Determine the [X, Y] coordinate at the center of the cell enclosing the given text.  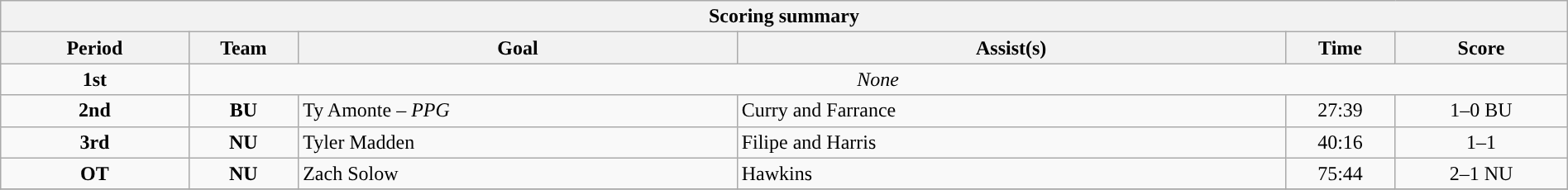
2nd [94, 111]
Assist(s) [1011, 48]
Score [1481, 48]
Hawkins [1011, 173]
75:44 [1340, 173]
2–1 NU [1481, 173]
1–0 BU [1481, 111]
Period [94, 48]
Tyler Madden [518, 142]
Scoring summary [784, 17]
40:16 [1340, 142]
1–1 [1481, 142]
Filipe and Harris [1011, 142]
27:39 [1340, 111]
OT [94, 173]
BU [243, 111]
Team [243, 48]
Time [1340, 48]
3rd [94, 142]
1st [94, 79]
Goal [518, 48]
None [878, 79]
Ty Amonte – PPG [518, 111]
Zach Solow [518, 173]
Curry and Farrance [1011, 111]
